Find where the given text appears and provide that cell's center as [x, y] coordinate. 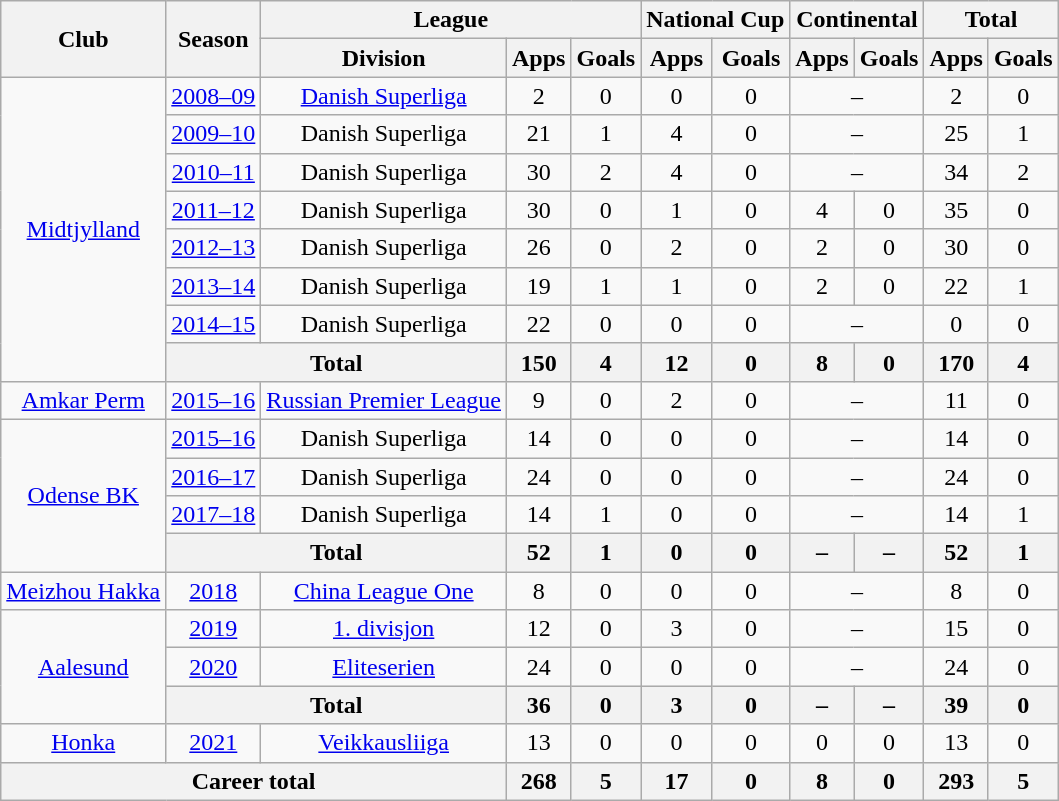
11 [956, 400]
2016–17 [214, 477]
268 [539, 781]
Odense BK [84, 495]
21 [539, 134]
2017–18 [214, 515]
Honka [84, 743]
39 [956, 705]
170 [956, 362]
2021 [214, 743]
China League One [384, 591]
293 [956, 781]
15 [956, 629]
2012–13 [214, 248]
150 [539, 362]
36 [539, 705]
19 [539, 286]
Meizhou Hakka [84, 591]
2020 [214, 667]
National Cup [716, 20]
Division [384, 58]
2011–12 [214, 210]
34 [956, 172]
League [451, 20]
2013–14 [214, 286]
Aalesund [84, 667]
2009–10 [214, 134]
Continental [857, 20]
9 [539, 400]
Season [214, 39]
2010–11 [214, 172]
1. divisjon [384, 629]
Amkar Perm [84, 400]
25 [956, 134]
Russian Premier League [384, 400]
2018 [214, 591]
35 [956, 210]
Career total [254, 781]
26 [539, 248]
Midtjylland [84, 229]
2008–09 [214, 96]
Veikkausliiga [384, 743]
Eliteserien [384, 667]
2014–15 [214, 324]
Club [84, 39]
17 [677, 781]
2019 [214, 629]
